Return the (X, Y) coordinate for the center point of the cell that contains the specified text.  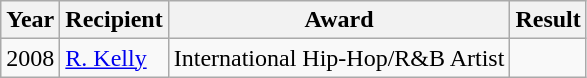
Result (548, 20)
Year (30, 20)
R. Kelly (114, 58)
International Hip-Hop/R&B Artist (339, 58)
2008 (30, 58)
Award (339, 20)
Recipient (114, 20)
